Return [X, Y] of the center of cell containing provided text 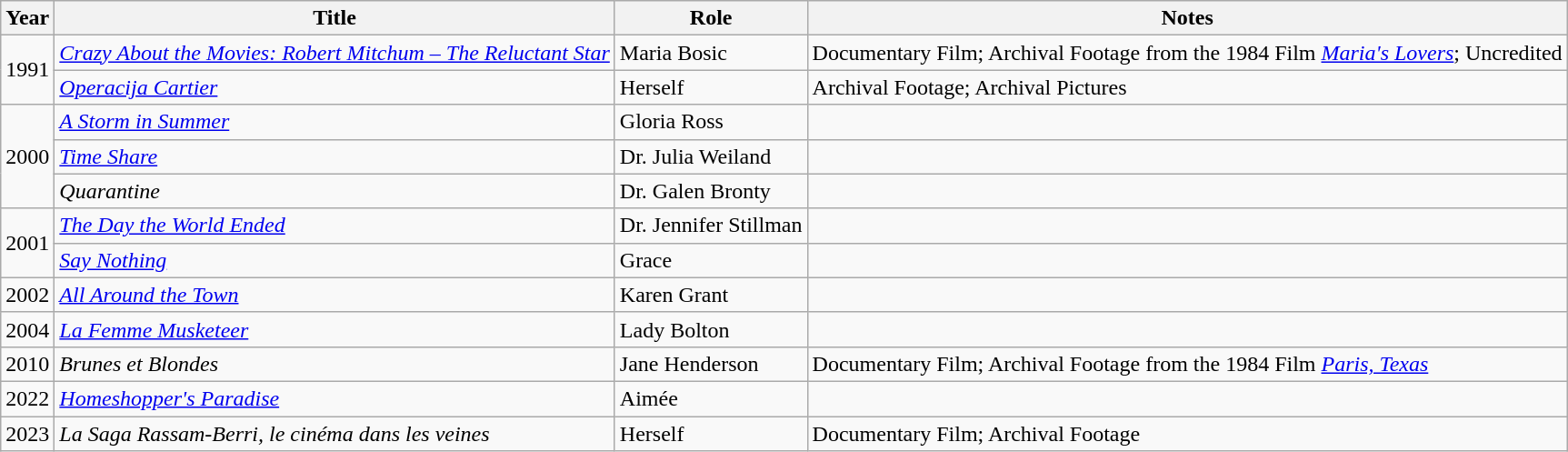
Notes [1187, 18]
Maria Bosic [711, 53]
A Storm in Summer [335, 122]
All Around the Town [335, 295]
Jane Henderson [711, 364]
La Femme Musketeer [335, 329]
2002 [27, 295]
Homeshopper's Paradise [335, 398]
Crazy About the Movies: Robert Mitchum – The Reluctant Star [335, 53]
2010 [27, 364]
Grace [711, 260]
Lady Bolton [711, 329]
Brunes et Blondes [335, 364]
Say Nothing [335, 260]
Karen Grant [711, 295]
Documentary Film; Archival Footage from the 1984 Film Paris, Texas [1187, 364]
Quarantine [335, 191]
Dr. Jennifer Stillman [711, 226]
Time Share [335, 156]
Dr. Galen Bronty [711, 191]
Dr. Julia Weiland [711, 156]
2001 [27, 243]
Documentary Film; Archival Footage from the 1984 Film Maria's Lovers; Uncredited [1187, 53]
The Day the World Ended [335, 226]
Gloria Ross [711, 122]
1991 [27, 70]
2000 [27, 156]
Title [335, 18]
Year [27, 18]
Operacija Cartier [335, 87]
La Saga Rassam-Berri, le cinéma dans les veines [335, 434]
2023 [27, 434]
Role [711, 18]
Aimée [711, 398]
2004 [27, 329]
Documentary Film; Archival Footage [1187, 434]
Archival Footage; Archival Pictures [1187, 87]
2022 [27, 398]
